Search for the cell housing the specified text and yield its (x, y) center coordinate. 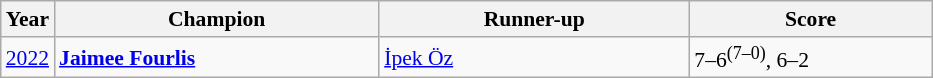
Year (28, 19)
2022 (28, 58)
İpek Öz (534, 58)
Runner-up (534, 19)
Score (810, 19)
Champion (216, 19)
Jaimee Fourlis (216, 58)
7–6(7–0), 6–2 (810, 58)
